Extract the (X, Y) coordinate from the center of the cell holding the provided text.  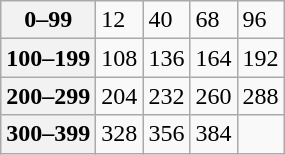
40 (166, 20)
96 (260, 20)
204 (120, 96)
100–199 (48, 58)
164 (214, 58)
108 (120, 58)
68 (214, 20)
288 (260, 96)
356 (166, 134)
300–399 (48, 134)
200–299 (48, 96)
192 (260, 58)
12 (120, 20)
384 (214, 134)
328 (120, 134)
0–99 (48, 20)
232 (166, 96)
260 (214, 96)
136 (166, 58)
